Pinpoint the cell where the given text exists, returning its (X, Y) midpoint coordinate. 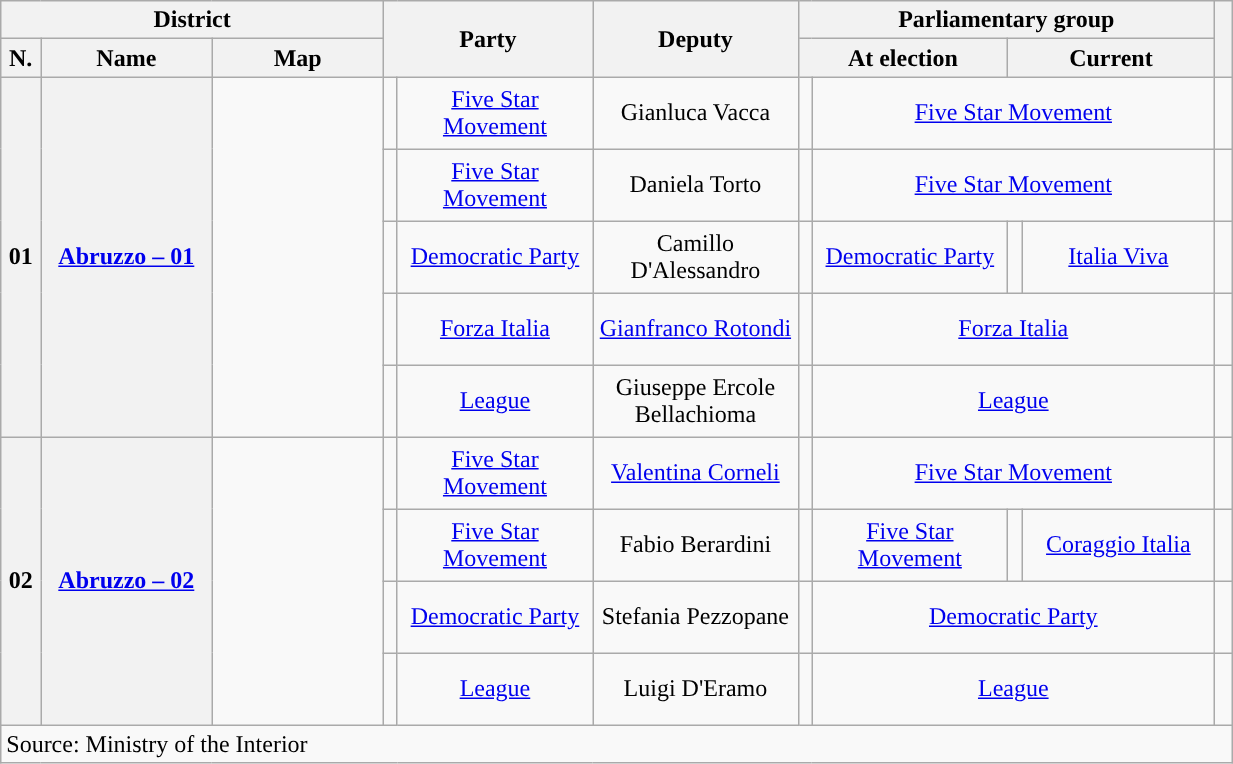
Giuseppe Ercole Bellachioma (696, 401)
Gianluca Vacca (696, 113)
Abruzzo – 01 (126, 257)
District (192, 20)
Daniela Torto (696, 185)
Deputy (696, 39)
Abruzzo – 02 (126, 581)
01 (21, 257)
Party (488, 39)
Gianfranco Rotondi (696, 329)
Name (126, 58)
Parliamentary group (1006, 20)
Current (1110, 58)
Camillo D'Alessandro (696, 257)
N. (21, 58)
At election (902, 58)
Stefania Pezzopane (696, 617)
02 (21, 581)
Source: Ministry of the Interior (616, 744)
Valentina Corneli (696, 473)
Luigi D'Eramo (696, 689)
Italia Viva (1118, 257)
Coraggio Italia (1118, 545)
Fabio Berardini (696, 545)
Map (298, 58)
